Locate the cell with the specified text and output its (X, Y) center coordinate. 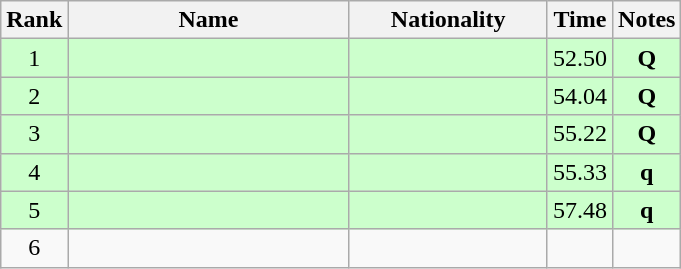
55.22 (580, 134)
Rank (34, 20)
57.48 (580, 210)
5 (34, 210)
Name (208, 20)
6 (34, 248)
2 (34, 96)
Nationality (448, 20)
1 (34, 58)
52.50 (580, 58)
54.04 (580, 96)
3 (34, 134)
55.33 (580, 172)
Notes (647, 20)
4 (34, 172)
Time (580, 20)
